Search for the cell housing the specified text and yield its (X, Y) center coordinate. 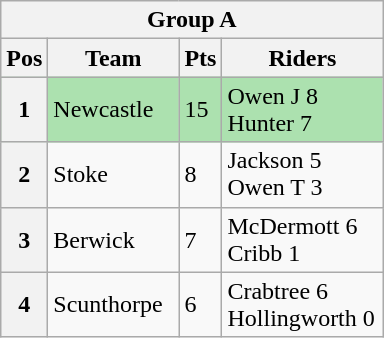
McDermott 6Cribb 1 (302, 240)
6 (200, 304)
Team (114, 58)
Crabtree 6Hollingworth 0 (302, 304)
Berwick (114, 240)
3 (24, 240)
Stoke (114, 174)
8 (200, 174)
Newcastle (114, 110)
7 (200, 240)
2 (24, 174)
Riders (302, 58)
Scunthorpe (114, 304)
Group A (192, 20)
4 (24, 304)
Pts (200, 58)
Jackson 5Owen T 3 (302, 174)
15 (200, 110)
1 (24, 110)
Owen J 8Hunter 7 (302, 110)
Pos (24, 58)
